Provide the [X, Y] coordinate of the cell's center where the given text is located.  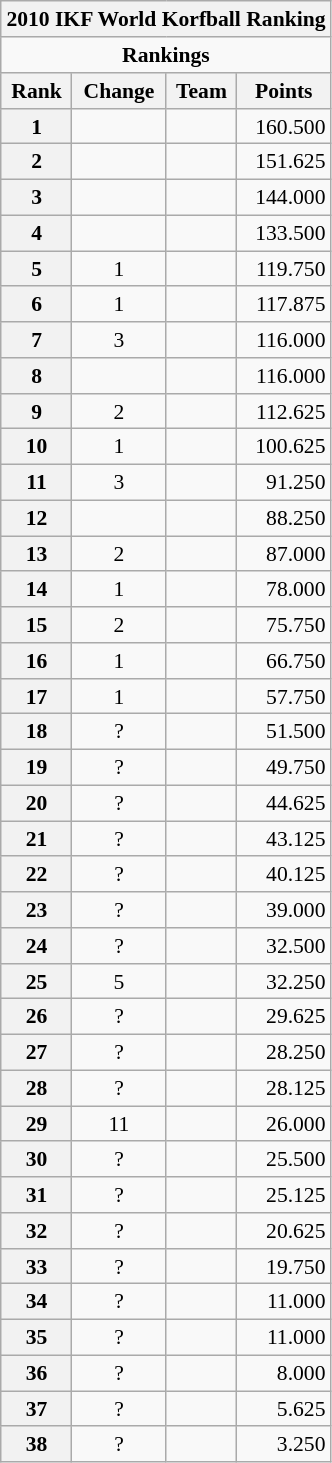
Rankings [166, 55]
19.750 [284, 1266]
37 [36, 1409]
20 [36, 803]
6 [36, 304]
40.125 [284, 874]
21 [36, 839]
28.250 [284, 1052]
91.250 [284, 482]
17 [36, 696]
Change [119, 91]
15 [36, 625]
43.125 [284, 839]
100.625 [284, 447]
5.625 [284, 1409]
75.750 [284, 625]
32.250 [284, 981]
38 [36, 1444]
3.250 [284, 1444]
78.000 [284, 589]
20.625 [284, 1231]
32 [36, 1231]
33 [36, 1266]
144.000 [284, 197]
34 [36, 1302]
Team [202, 91]
30 [36, 1159]
Points [284, 91]
25.125 [284, 1195]
112.625 [284, 411]
16 [36, 661]
28.125 [284, 1088]
18 [36, 732]
2010 IKF World Korfball Ranking [166, 19]
28 [36, 1088]
27 [36, 1052]
57.750 [284, 696]
117.875 [284, 304]
87.000 [284, 554]
160.500 [284, 126]
35 [36, 1337]
25 [36, 981]
9 [36, 411]
44.625 [284, 803]
39.000 [284, 910]
10 [36, 447]
8 [36, 376]
13 [36, 554]
8.000 [284, 1373]
36 [36, 1373]
119.750 [284, 269]
14 [36, 589]
29 [36, 1124]
22 [36, 874]
49.750 [284, 767]
32.500 [284, 946]
66.750 [284, 661]
26.000 [284, 1124]
19 [36, 767]
51.500 [284, 732]
29.625 [284, 1017]
151.625 [284, 162]
4 [36, 233]
Rank [36, 91]
26 [36, 1017]
7 [36, 340]
133.500 [284, 233]
88.250 [284, 518]
25.500 [284, 1159]
23 [36, 910]
12 [36, 518]
24 [36, 946]
31 [36, 1195]
